Provide the [x, y] coordinate of the cell's center where the given text is located.  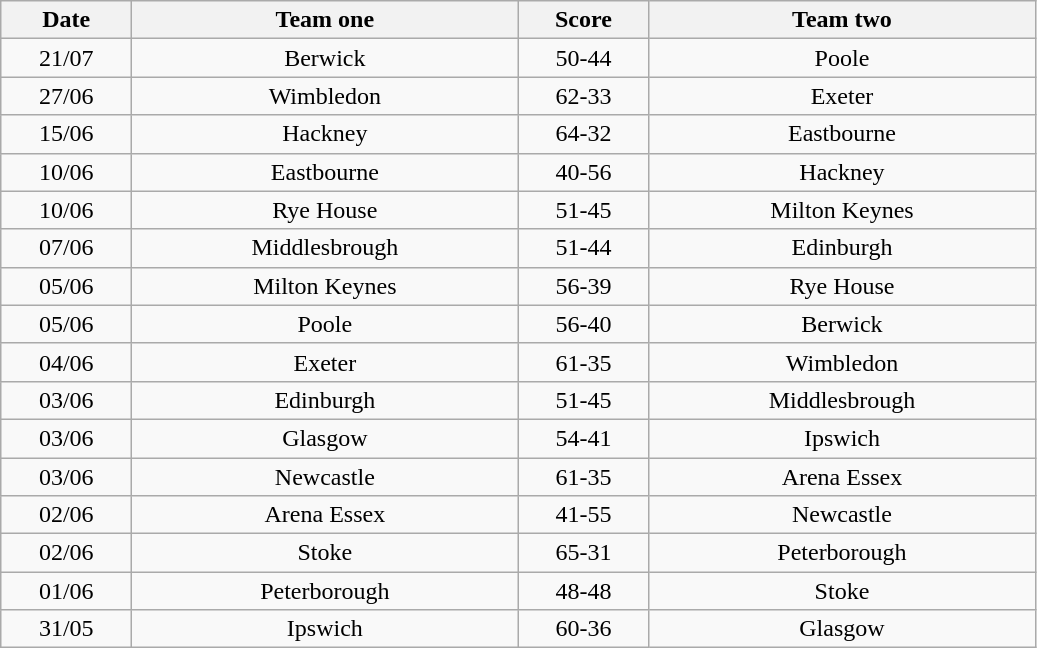
56-39 [584, 286]
40-56 [584, 172]
01/06 [66, 591]
48-48 [584, 591]
Team two [842, 20]
62-33 [584, 96]
56-40 [584, 324]
65-31 [584, 553]
27/06 [66, 96]
07/06 [66, 248]
31/05 [66, 629]
54-41 [584, 438]
60-36 [584, 629]
15/06 [66, 134]
04/06 [66, 362]
21/07 [66, 58]
50-44 [584, 58]
64-32 [584, 134]
Team one [325, 20]
Date [66, 20]
51-44 [584, 248]
Score [584, 20]
41-55 [584, 515]
